Output the (x, y) coordinate of the center of the cell containing the given text.  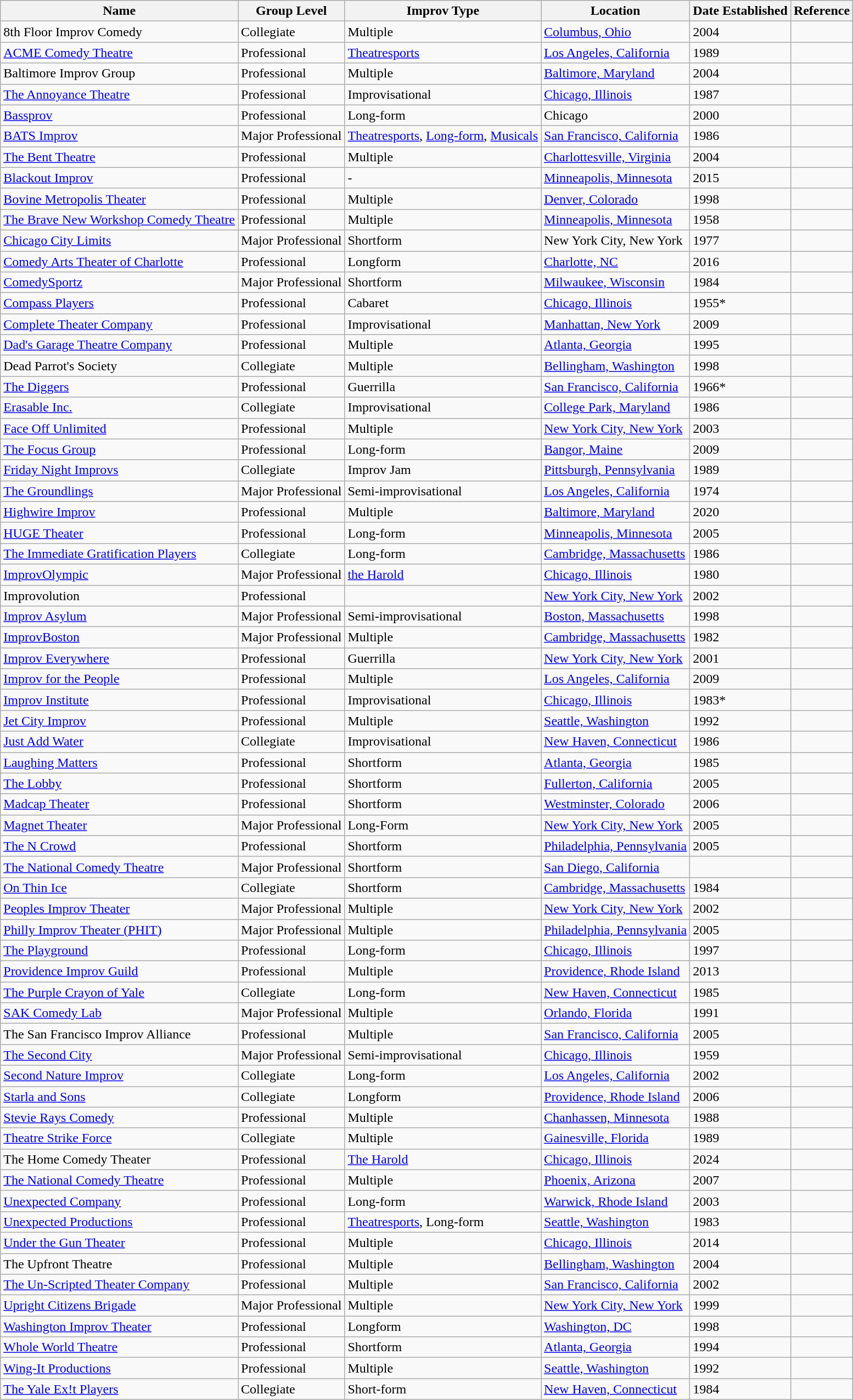
Phoenix, Arizona (616, 1180)
2007 (740, 1180)
Orlando, Florida (616, 1013)
1977 (740, 240)
Laughing Matters (120, 763)
The Groundlings (120, 491)
The Harold (443, 1159)
1958 (740, 219)
1994 (740, 1347)
Compass Players (120, 303)
1974 (740, 491)
The San Francisco Improv Alliance (120, 1034)
The Playground (120, 951)
Upright Citizens Brigade (120, 1306)
Dad's Garage Theatre Company (120, 345)
Blackout Improv (120, 178)
The Immediate Gratification Players (120, 554)
2014 (740, 1243)
Washington, DC (616, 1326)
Comedy Arts Theater of Charlotte (120, 262)
The Purple Crayon of Yale (120, 992)
The N Crowd (120, 846)
Cabaret (443, 303)
Jet City Improv (120, 721)
Location (616, 11)
1997 (740, 951)
1959 (740, 1055)
Theatresports (443, 53)
BATS Improv (120, 136)
Philly Improv Theater (PHIT) (120, 930)
8th Floor Improv Comedy (120, 32)
Improv Institute (120, 700)
Magnet Theater (120, 825)
Erasable Inc. (120, 408)
The Diggers (120, 387)
Chanhassen, Minnesota (616, 1117)
2016 (740, 262)
The Annoyance Theatre (120, 94)
Bangor, Maine (616, 449)
2000 (740, 115)
Stevie Rays Comedy (120, 1117)
1988 (740, 1117)
Warwick, Rhode Island (616, 1201)
Improvolution (120, 595)
The Yale Ex!t Players (120, 1389)
Denver, Colorado (616, 199)
Baltimore Improv Group (120, 74)
Second Nature Improv (120, 1076)
Theatresports, Long-form (443, 1222)
1995 (740, 345)
2020 (740, 512)
Improv Everywhere (120, 658)
Wing-It Productions (120, 1368)
Chicago (616, 115)
Long-Form (443, 825)
Theatre Strike Force (120, 1138)
The Home Comedy Theater (120, 1159)
Complete Theater Company (120, 324)
The Lobby (120, 783)
The Un-Scripted Theater Company (120, 1285)
HUGE Theater (120, 533)
Dead Parrot's Society (120, 366)
1955* (740, 303)
- (443, 178)
Unexpected Company (120, 1201)
Providence Improv Guild (120, 972)
ImprovBoston (120, 637)
Charlotte, NC (616, 262)
Washington Improv Theater (120, 1326)
Just Add Water (120, 742)
The Second City (120, 1055)
the Harold (443, 574)
Bovine Metropolis Theater (120, 199)
1983* (740, 700)
Theatresports, Long-form, Musicals (443, 136)
Starla and Sons (120, 1097)
Whole World Theatre (120, 1347)
Bassprov (120, 115)
ACME Comedy Theatre (120, 53)
Pittsburgh, Pennsylvania (616, 470)
2015 (740, 178)
Gainesville, Florida (616, 1138)
The Upfront Theatre (120, 1263)
Group Level (291, 11)
Highwire Improv (120, 512)
College Park, Maryland (616, 408)
1991 (740, 1013)
Improv Type (443, 11)
Face Off Unlimited (120, 428)
The Bent Theatre (120, 157)
Short-form (443, 1389)
Charlottesville, Virginia (616, 157)
Date Established (740, 11)
SAK Comedy Lab (120, 1013)
Manhattan, New York (616, 324)
Peoples Improv Theater (120, 908)
Chicago City Limits (120, 240)
Name (120, 11)
1999 (740, 1306)
The Brave New Workshop Comedy Theatre (120, 219)
Friday Night Improvs (120, 470)
Unexpected Productions (120, 1222)
On Thin Ice (120, 888)
Under the Gun Theater (120, 1243)
1966* (740, 387)
Milwaukee, Wisconsin (616, 283)
Improv for the People (120, 679)
ImprovOlympic (120, 574)
2013 (740, 972)
Improv Asylum (120, 617)
The Focus Group (120, 449)
2001 (740, 658)
2024 (740, 1159)
Madcap Theater (120, 804)
ComedySportz (120, 283)
Reference (821, 11)
1982 (740, 637)
1983 (740, 1222)
San Diego, California (616, 867)
Columbus, Ohio (616, 32)
Westminster, Colorado (616, 804)
1987 (740, 94)
Fullerton, California (616, 783)
Improv Jam (443, 470)
Boston, Massachusetts (616, 617)
1980 (740, 574)
